Return [x, y] of the center of cell containing provided text 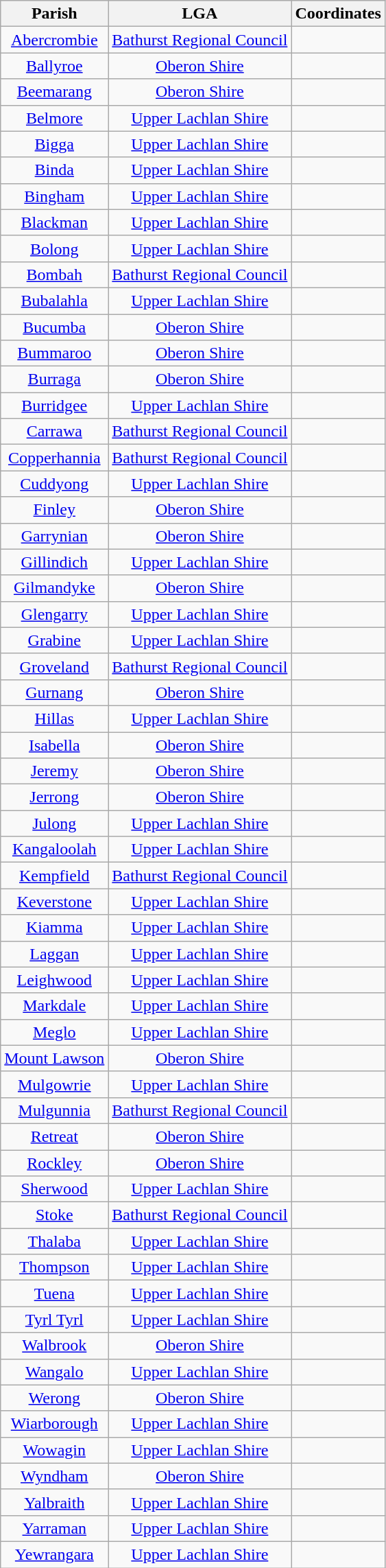
Leighwood [55, 980]
Mulgunnia [55, 1110]
Wyndham [55, 1476]
Yalbraith [55, 1502]
Garrynian [55, 536]
Walbrook [55, 1346]
Burraga [55, 379]
Copperhannia [55, 458]
Tyrl Tyrl [55, 1320]
Thompson [55, 1267]
Bigga [55, 144]
Kempfield [55, 876]
Meglo [55, 1032]
Retreat [55, 1136]
Gillindich [55, 562]
Glengarry [55, 614]
Abercrombie [55, 40]
Julong [55, 823]
Thalaba [55, 1241]
Grabine [55, 640]
Binda [55, 170]
Bucumba [55, 327]
Stoke [55, 1215]
Jeremy [55, 771]
Jerrong [55, 797]
Yewrangara [55, 1554]
Beemarang [55, 92]
Laggan [55, 954]
Gilmandyke [55, 588]
Markdale [55, 1006]
Sherwood [55, 1189]
Yarraman [55, 1528]
Bubalahla [55, 301]
Hillas [55, 718]
Coordinates [338, 14]
Kiamma [55, 928]
Keverstone [55, 902]
Gurnang [55, 692]
LGA [200, 14]
Mulgowrie [55, 1084]
Belmore [55, 118]
Kangaloolah [55, 850]
Cuddyong [55, 484]
Wowagin [55, 1450]
Wiarborough [55, 1424]
Finley [55, 510]
Werong [55, 1398]
Groveland [55, 666]
Bummaroo [55, 353]
Ballyroe [55, 66]
Wangalo [55, 1372]
Carrawa [55, 432]
Blackman [55, 222]
Parish [55, 14]
Burridgee [55, 406]
Tuena [55, 1294]
Bolong [55, 248]
Mount Lawson [55, 1058]
Rockley [55, 1163]
Bingham [55, 196]
Bombah [55, 274]
Isabella [55, 745]
